Extract the (x, y) coordinate from the center of the cell holding the provided text.  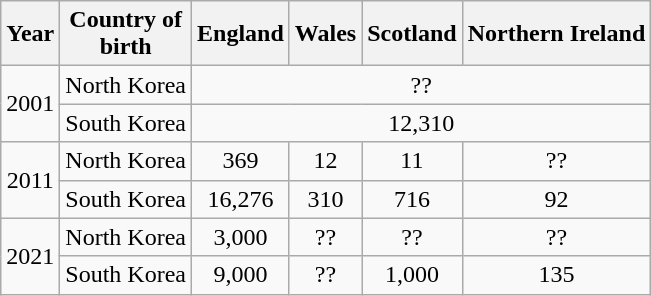
9,000 (241, 275)
11 (412, 161)
12 (325, 161)
Country of birth (126, 34)
England (241, 34)
16,276 (241, 199)
Northern Ireland (556, 34)
Year (30, 34)
3,000 (241, 237)
92 (556, 199)
716 (412, 199)
12,310 (422, 123)
369 (241, 161)
310 (325, 199)
Wales (325, 34)
2021 (30, 256)
2011 (30, 180)
135 (556, 275)
1,000 (412, 275)
2001 (30, 104)
Scotland (412, 34)
